Capture the cell that displays the provided text and extract its (X, Y) central coordinate. 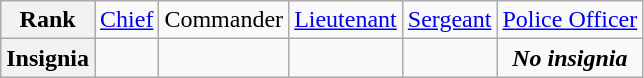
Commander (224, 20)
Police Officer (570, 20)
No insignia (570, 58)
Rank (48, 20)
Insignia (48, 58)
Sergeant (450, 20)
Lieutenant (346, 20)
Chief (127, 20)
